Scan for the cell matching the given text and deliver its (x, y) coordinate at center. 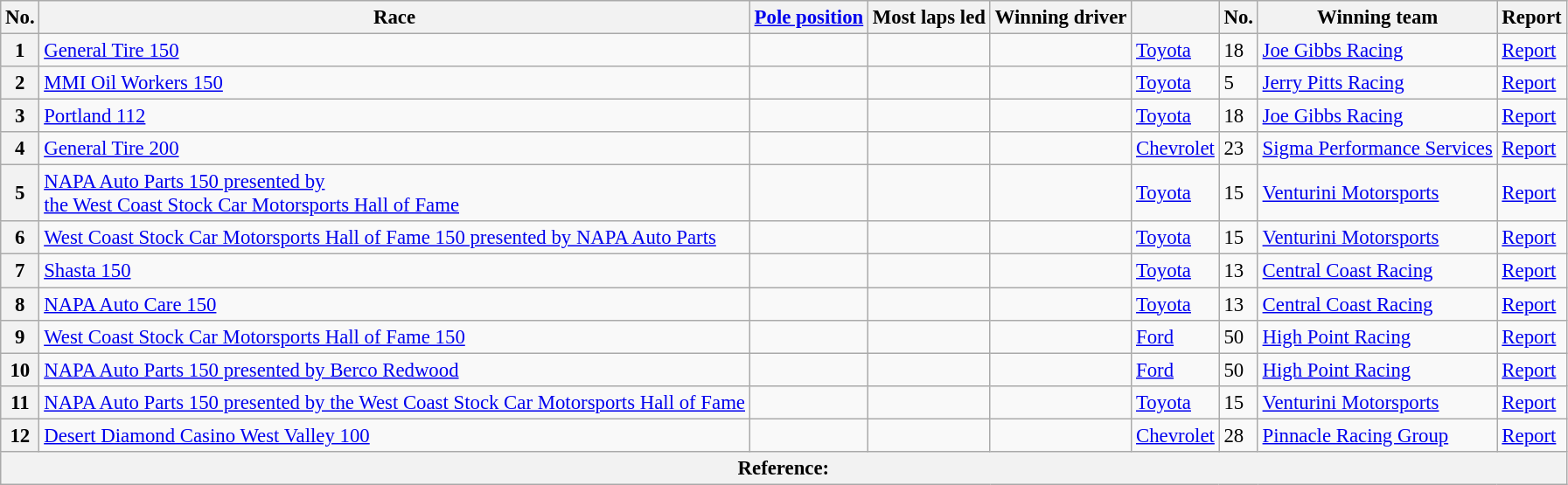
12 (20, 435)
Winning driver (1060, 17)
MMI Oil Workers 150 (394, 83)
3 (20, 116)
Winning team (1377, 17)
Reference: (784, 468)
West Coast Stock Car Motorsports Hall of Fame 150 presented by NAPA Auto Parts (394, 239)
Pole position (808, 17)
6 (20, 239)
23 (1238, 149)
Jerry Pitts Racing (1377, 83)
Desert Diamond Casino West Valley 100 (394, 435)
Shasta 150 (394, 271)
General Tire 150 (394, 51)
General Tire 200 (394, 149)
7 (20, 271)
11 (20, 402)
Race (394, 17)
8 (20, 304)
Portland 112 (394, 116)
Most laps led (930, 17)
Sigma Performance Services (1377, 149)
NAPA Auto Parts 150 presented by Berco Redwood (394, 370)
9 (20, 336)
28 (1238, 435)
10 (20, 370)
2 (20, 83)
NAPA Auto Parts 150 presented by the West Coast Stock Car Motorsports Hall of Fame (394, 402)
West Coast Stock Car Motorsports Hall of Fame 150 (394, 336)
Pinnacle Racing Group (1377, 435)
NAPA Auto Parts 150 presented bythe West Coast Stock Car Motorsports Hall of Fame (394, 194)
1 (20, 51)
4 (20, 149)
NAPA Auto Care 150 (394, 304)
